Return [X, Y] of the center of cell containing provided text 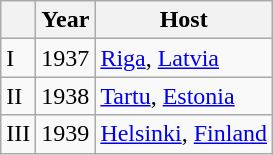
Tartu, Estonia [184, 96]
I [18, 58]
Host [184, 20]
1938 [66, 96]
II [18, 96]
1939 [66, 134]
III [18, 134]
1937 [66, 58]
Riga, Latvia [184, 58]
Helsinki, Finland [184, 134]
Year [66, 20]
